Extract the [X, Y] coordinate from the center of the cell holding the provided text.  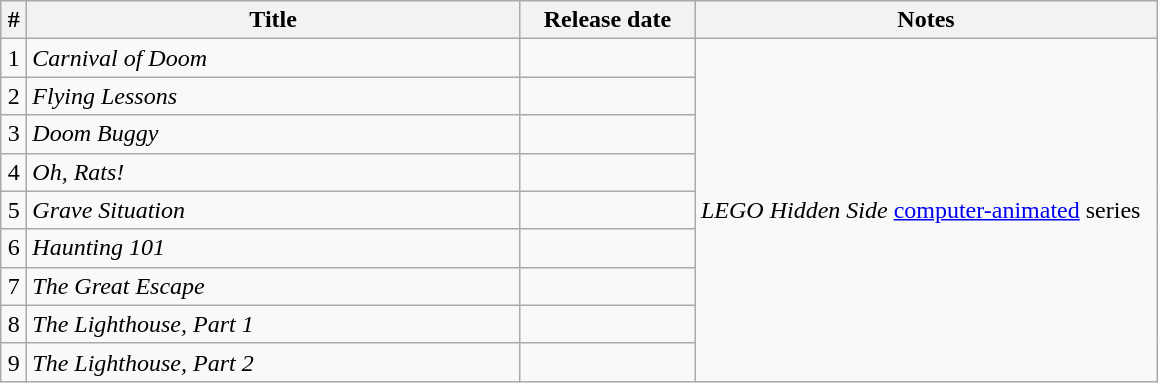
6 [14, 248]
Notes [926, 20]
The Lighthouse, Part 1 [274, 324]
9 [14, 362]
4 [14, 172]
Oh, Rats! [274, 172]
7 [14, 286]
The Lighthouse, Part 2 [274, 362]
Title [274, 20]
Flying Lessons [274, 96]
Haunting 101 [274, 248]
1 [14, 58]
Doom Buggy [274, 134]
Grave Situation [274, 210]
LEGO Hidden Side computer-animated series [926, 210]
# [14, 20]
Release date [607, 20]
Carnival of Doom [274, 58]
5 [14, 210]
3 [14, 134]
The Great Escape [274, 286]
2 [14, 96]
8 [14, 324]
